Provide the [X, Y] coordinate of the cell's center where the given text is located.  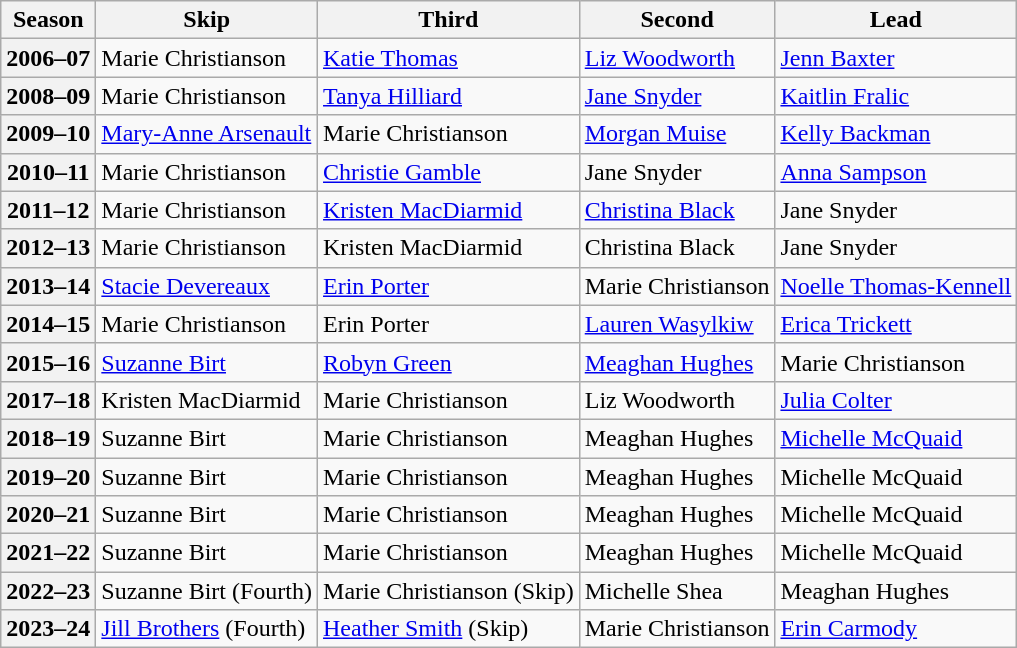
2018–19 [48, 438]
Robyn Green [449, 362]
Tanya Hilliard [449, 96]
2010–11 [48, 172]
2009–10 [48, 134]
Season [48, 20]
Michelle Shea [677, 591]
Noelle Thomas-Kennell [896, 286]
2008–09 [48, 96]
2015–16 [48, 362]
2006–07 [48, 58]
Jenn Baxter [896, 58]
Kelly Backman [896, 134]
2020–21 [48, 515]
Lead [896, 20]
2014–15 [48, 324]
2022–23 [48, 591]
2011–12 [48, 210]
Marie Christianson (Skip) [449, 591]
Mary-Anne Arsenault [207, 134]
Third [449, 20]
Lauren Wasylkiw [677, 324]
Suzanne Birt (Fourth) [207, 591]
Katie Thomas [449, 58]
2013–14 [48, 286]
Kaitlin Fralic [896, 96]
Erica Trickett [896, 324]
2023–24 [48, 629]
2017–18 [48, 400]
2019–20 [48, 477]
Morgan Muise [677, 134]
Second [677, 20]
Christie Gamble [449, 172]
Stacie Devereaux [207, 286]
Anna Sampson [896, 172]
Skip [207, 20]
Jill Brothers (Fourth) [207, 629]
Julia Colter [896, 400]
Heather Smith (Skip) [449, 629]
2012–13 [48, 248]
2021–22 [48, 553]
Erin Carmody [896, 629]
